From the cell containing the given text, extract its center point as [x, y] coordinate. 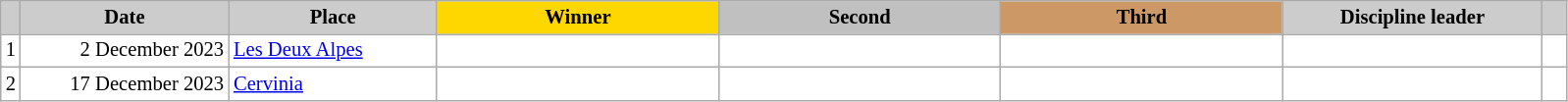
17 December 2023 [125, 83]
2 December 2023 [125, 50]
Discipline leader [1413, 17]
Winner [577, 17]
Second [860, 17]
Cervinia [333, 83]
1 [11, 50]
Place [333, 17]
2 [11, 83]
Les Deux Alpes [333, 50]
Date [125, 17]
Third [1142, 17]
